Locate the cell with the specified text and output its [x, y] center coordinate. 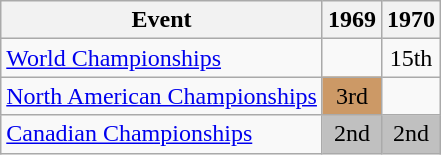
3rd [352, 96]
World Championships [162, 58]
15th [412, 58]
Event [162, 20]
North American Championships [162, 96]
1970 [412, 20]
Canadian Championships [162, 134]
1969 [352, 20]
